Output the (x, y) coordinate of the center of the cell containing the given text.  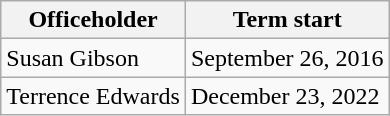
Terrence Edwards (94, 96)
Officeholder (94, 20)
September 26, 2016 (287, 58)
Term start (287, 20)
December 23, 2022 (287, 96)
Susan Gibson (94, 58)
